From the cell containing the given text, extract its center point as [x, y] coordinate. 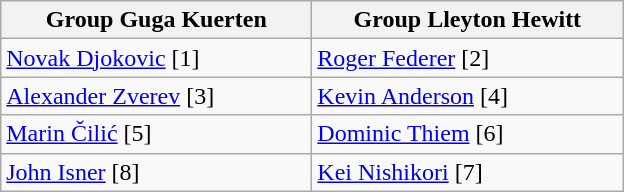
Kei Nishikori [7] [468, 172]
Dominic Thiem [6] [468, 134]
Marin Čilić [5] [156, 134]
Group Guga Kuerten [156, 20]
Group Lleyton Hewitt [468, 20]
Kevin Anderson [4] [468, 96]
Roger Federer [2] [468, 58]
Novak Djokovic [1] [156, 58]
Alexander Zverev [3] [156, 96]
John Isner [8] [156, 172]
